Locate the cell with the specified text and output its [X, Y] center coordinate. 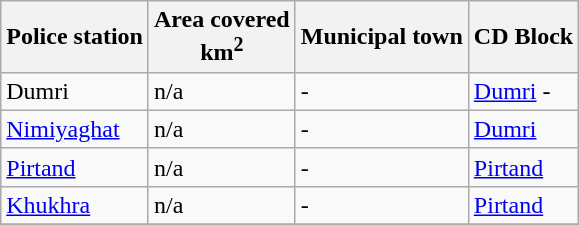
Nimiyaghat [75, 129]
Area coveredkm2 [222, 37]
Dumri - [523, 91]
Police station [75, 37]
Municipal town [382, 37]
Khukhra [75, 205]
CD Block [523, 37]
